Scan for the cell matching the given text and deliver its [x, y] coordinate at center. 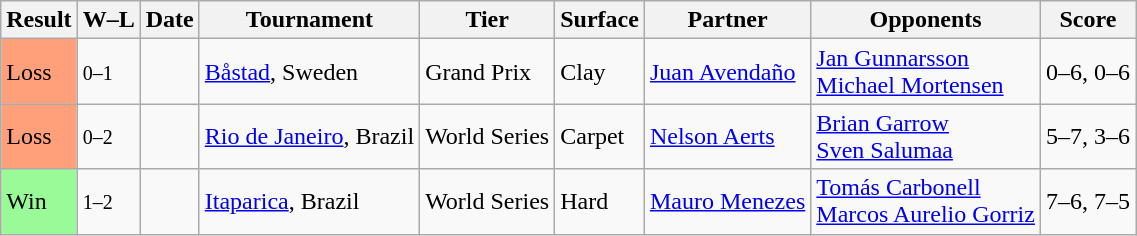
Tier [488, 20]
Grand Prix [488, 72]
Rio de Janeiro, Brazil [309, 136]
0–2 [108, 136]
Result [39, 20]
Brian Garrow Sven Salumaa [926, 136]
Partner [727, 20]
Hard [600, 202]
7–6, 7–5 [1088, 202]
Win [39, 202]
5–7, 3–6 [1088, 136]
0–6, 0–6 [1088, 72]
Itaparica, Brazil [309, 202]
Score [1088, 20]
Opponents [926, 20]
Nelson Aerts [727, 136]
Carpet [600, 136]
Tomás Carbonell Marcos Aurelio Gorriz [926, 202]
Surface [600, 20]
Tournament [309, 20]
Date [170, 20]
Juan Avendaño [727, 72]
W–L [108, 20]
1–2 [108, 202]
Clay [600, 72]
Båstad, Sweden [309, 72]
0–1 [108, 72]
Jan Gunnarsson Michael Mortensen [926, 72]
Mauro Menezes [727, 202]
